For the text-containing cell, return its midpoint in (x, y) coordinate format. 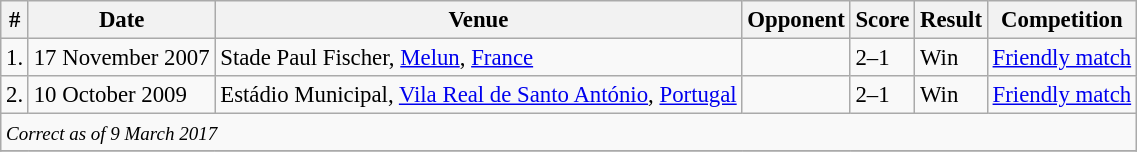
Result (952, 20)
1. (15, 58)
Opponent (796, 20)
Venue (478, 20)
Stade Paul Fischer, Melun, France (478, 58)
Competition (1062, 20)
Correct as of 9 March 2017 (569, 133)
Estádio Municipal, Vila Real de Santo António, Portugal (478, 95)
Score (882, 20)
17 November 2007 (121, 58)
2. (15, 95)
10 October 2009 (121, 95)
# (15, 20)
Date (121, 20)
